For the text-containing cell, return its midpoint in [x, y] coordinate format. 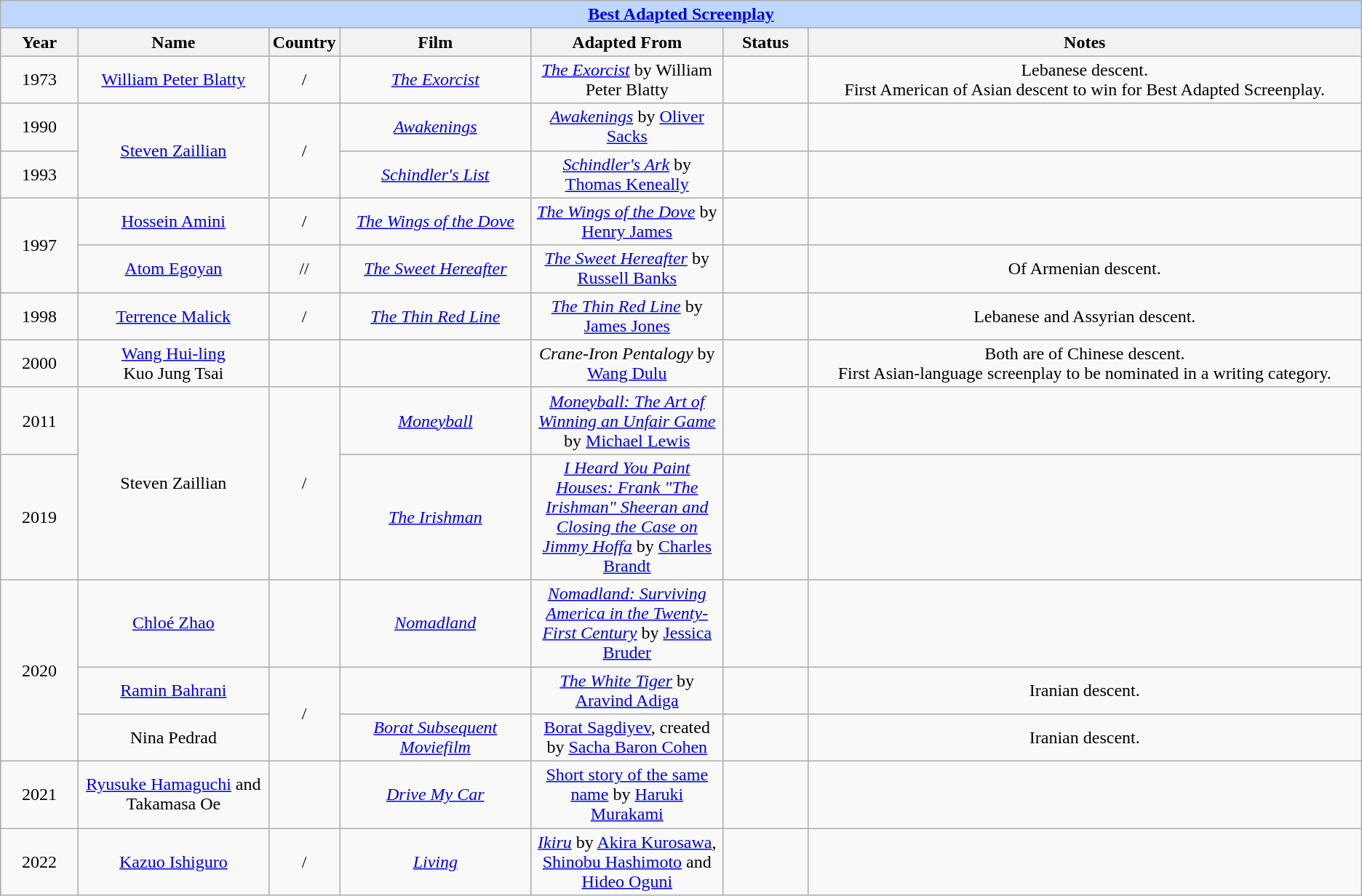
Lebanese and Assyrian descent. [1084, 316]
Adapted From [627, 42]
Best Adapted Screenplay [681, 15]
Hossein Amini [173, 221]
Kazuo Ishiguro [173, 862]
Drive My Car [435, 795]
Borat Subsequent Moviefilm [435, 737]
I Heard You Paint Houses: Frank "The Irishman" Sheeran and Closing the Case on Jimmy Hoffa by Charles Brandt [627, 516]
Wang Hui-lingKuo Jung Tsai [173, 364]
1998 [39, 316]
The White Tiger by Aravind Adiga [627, 689]
Nomadland [435, 623]
Atom Egoyan [173, 269]
Film [435, 42]
Awakenings [435, 127]
Borat Sagdiyev, created by Sacha Baron Cohen [627, 737]
2011 [39, 420]
Ryusuke Hamaguchi and Takamasa Oe [173, 795]
Living [435, 862]
Name [173, 42]
Crane-Iron Pentalogy by Wang Dulu [627, 364]
The Sweet Hereafter [435, 269]
Schindler's Ark by Thomas Keneally [627, 175]
2000 [39, 364]
Country [304, 42]
The Irishman [435, 516]
Schindler's List [435, 175]
1997 [39, 245]
Short story of the same name by Haruki Murakami [627, 795]
1993 [39, 175]
Chloé Zhao [173, 623]
Moneyball [435, 420]
The Exorcist by William Peter Blatty [627, 80]
The Wings of the Dove by Henry James [627, 221]
Moneyball: The Art of Winning an Unfair Game by Michael Lewis [627, 420]
The Thin Red Line by James Jones [627, 316]
2022 [39, 862]
Awakenings by Oliver Sacks [627, 127]
The Thin Red Line [435, 316]
Lebanese descent.First American of Asian descent to win for Best Adapted Screenplay. [1084, 80]
The Exorcist [435, 80]
2021 [39, 795]
Terrence Malick [173, 316]
2019 [39, 516]
Year [39, 42]
Ramin Bahrani [173, 689]
// [304, 269]
1973 [39, 80]
The Wings of the Dove [435, 221]
Of Armenian descent. [1084, 269]
Nina Pedrad [173, 737]
William Peter Blatty [173, 80]
Nomadland: Surviving America in the Twenty-First Century by Jessica Bruder [627, 623]
Both are of Chinese descent.First Asian-language screenplay to be nominated in a writing category. [1084, 364]
2020 [39, 671]
Notes [1084, 42]
Ikiru by Akira Kurosawa, Shinobu Hashimoto and Hideo Oguni [627, 862]
1990 [39, 127]
Status [765, 42]
The Sweet Hereafter by Russell Banks [627, 269]
